Provide the (X, Y) coordinate of the cell's center where the given text is located.  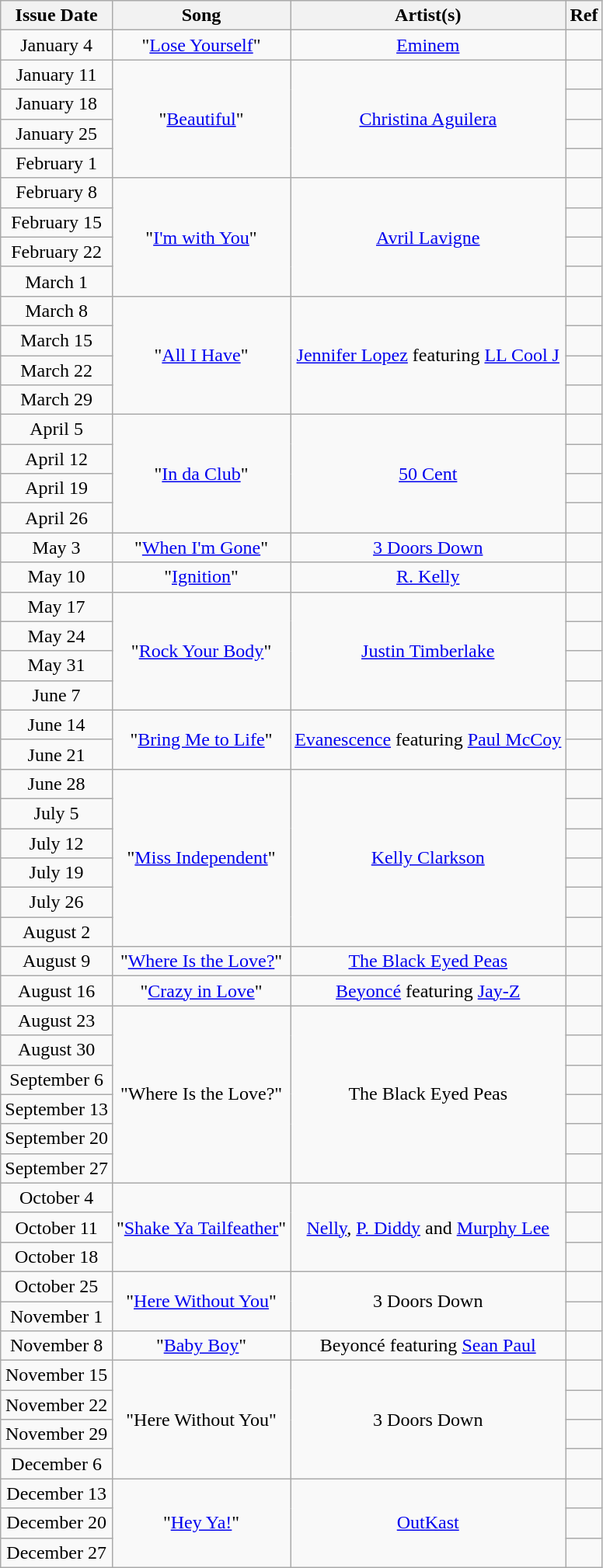
Issue Date (57, 16)
April 26 (57, 518)
June 14 (57, 725)
June 21 (57, 754)
January 4 (57, 45)
November 1 (57, 1316)
August 23 (57, 1020)
"Baby Boy" (200, 1346)
"All I Have" (200, 355)
Justin Timberlake (428, 651)
May 17 (57, 607)
"Crazy in Love" (200, 991)
March 15 (57, 340)
50 Cent (428, 474)
January 18 (57, 104)
Beyoncé featuring Sean Paul (428, 1346)
Ref (584, 16)
"When I'm Gone" (200, 548)
Song (200, 16)
Artist(s) (428, 16)
"In da Club" (200, 474)
Jennifer Lopez featuring LL Cool J (428, 355)
"Bring Me to Life" (200, 739)
September 13 (57, 1109)
April 12 (57, 459)
September 20 (57, 1139)
November 29 (57, 1434)
"Lose Yourself" (200, 45)
April 5 (57, 429)
September 27 (57, 1168)
November 15 (57, 1375)
December 27 (57, 1552)
Christina Aguilera (428, 119)
August 2 (57, 932)
"Rock Your Body" (200, 651)
February 15 (57, 222)
May 10 (57, 577)
October 18 (57, 1257)
March 1 (57, 281)
February 8 (57, 193)
November 22 (57, 1405)
March 22 (57, 370)
June 7 (57, 695)
May 3 (57, 548)
"Shake Ya Tailfeather" (200, 1227)
Eminem (428, 45)
November 8 (57, 1346)
March 29 (57, 400)
January 11 (57, 75)
January 25 (57, 134)
"Ignition" (200, 577)
February 22 (57, 252)
March 8 (57, 311)
July 12 (57, 843)
R. Kelly (428, 577)
Nelly, P. Diddy and Murphy Lee (428, 1227)
September 6 (57, 1080)
Kelly Clarkson (428, 857)
June 28 (57, 784)
"Miss Independent" (200, 857)
Avril Lavigne (428, 237)
"I'm with You" (200, 237)
July 5 (57, 813)
October 25 (57, 1286)
OutKast (428, 1523)
"Hey Ya!" (200, 1523)
July 26 (57, 902)
"Beautiful" (200, 119)
October 11 (57, 1227)
October 4 (57, 1198)
August 16 (57, 991)
August 30 (57, 1050)
December 6 (57, 1464)
May 31 (57, 666)
Evanescence featuring Paul McCoy (428, 739)
May 24 (57, 636)
December 20 (57, 1523)
July 19 (57, 873)
April 19 (57, 488)
August 9 (57, 961)
Beyoncé featuring Jay-Z (428, 991)
February 1 (57, 163)
December 13 (57, 1493)
